For the text-containing cell, return its midpoint in (x, y) coordinate format. 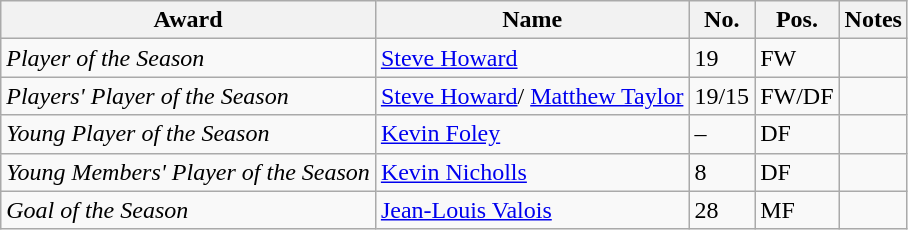
Notes (873, 20)
19/15 (722, 96)
No. (722, 20)
Kevin Foley (532, 134)
19 (722, 58)
Player of the Season (188, 58)
8 (722, 172)
28 (722, 210)
Pos. (797, 20)
Steve Howard (532, 58)
Award (188, 20)
Young Player of the Season (188, 134)
Young Members' Player of the Season (188, 172)
Steve Howard/ Matthew Taylor (532, 96)
FW/DF (797, 96)
Name (532, 20)
Kevin Nicholls (532, 172)
– (722, 134)
FW (797, 58)
MF (797, 210)
Players' Player of the Season (188, 96)
Goal of the Season (188, 210)
Jean-Louis Valois (532, 210)
